Provide the (X, Y) coordinate of the cell's center where the given text is located.  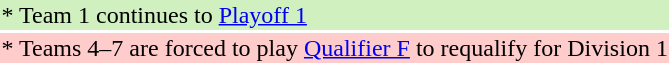
* Team 1 continues to Playoff 1 (334, 15)
* Teams 4–7 are forced to play Qualifier F to requalify for Division 1 (334, 48)
